Detect which cell encompasses the target text, then output its (X, Y) center coordinate. 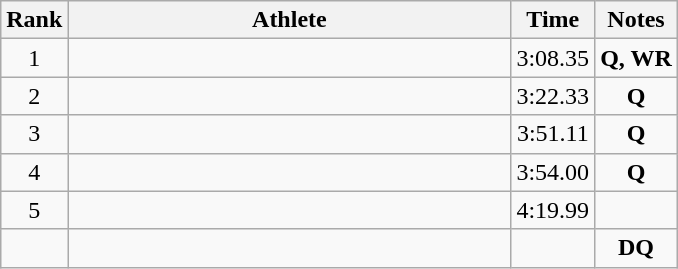
3 (34, 134)
5 (34, 210)
4:19.99 (553, 210)
1 (34, 58)
Athlete (290, 20)
3:51.11 (553, 134)
DQ (636, 248)
Rank (34, 20)
3:54.00 (553, 172)
Notes (636, 20)
Time (553, 20)
3:08.35 (553, 58)
3:22.33 (553, 96)
Q, WR (636, 58)
2 (34, 96)
4 (34, 172)
